Identify which cell holds the provided text, then report its (X, Y) central coordinate. 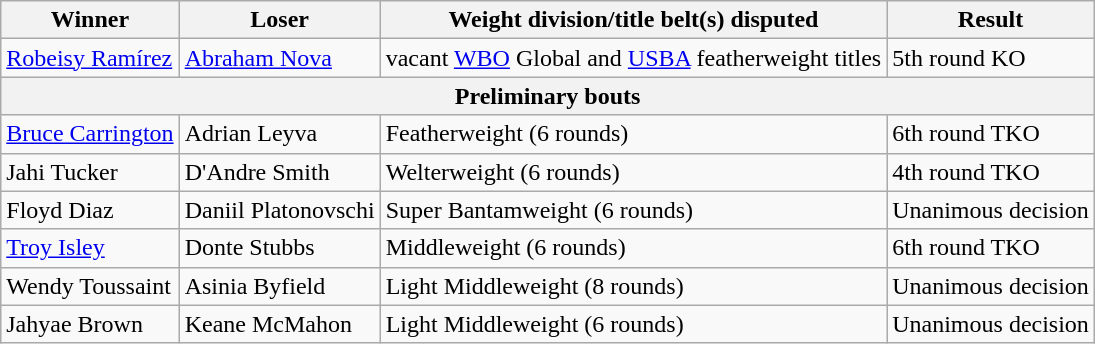
4th round TKO (991, 172)
D'Andre Smith (280, 172)
Keane McMahon (280, 324)
Daniil Platonovschi (280, 210)
vacant WBO Global and USBA featherweight titles (634, 58)
Floyd Diaz (90, 210)
Adrian Leyva (280, 134)
Welterweight (6 rounds) (634, 172)
Donte Stubbs (280, 248)
Loser (280, 20)
Wendy Toussaint (90, 286)
Asinia Byfield (280, 286)
Jahyae Brown (90, 324)
Middleweight (6 rounds) (634, 248)
Troy Isley (90, 248)
Weight division/title belt(s) disputed (634, 20)
Light Middleweight (6 rounds) (634, 324)
Preliminary bouts (548, 96)
Result (991, 20)
Jahi Tucker (90, 172)
Featherweight (6 rounds) (634, 134)
Light Middleweight (8 rounds) (634, 286)
Abraham Nova (280, 58)
Robeisy Ramírez (90, 58)
Winner (90, 20)
5th round KO (991, 58)
Bruce Carrington (90, 134)
Super Bantamweight (6 rounds) (634, 210)
